From the cell containing the given text, extract its center point as [X, Y] coordinate. 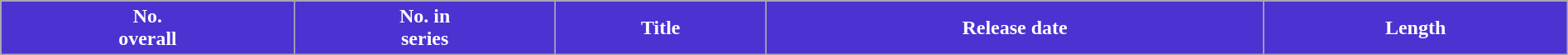
Release date [1015, 28]
Length [1416, 28]
No. inseries [425, 28]
No.overall [147, 28]
Title [660, 28]
